Scan for the cell matching the given text and deliver its (x, y) coordinate at center. 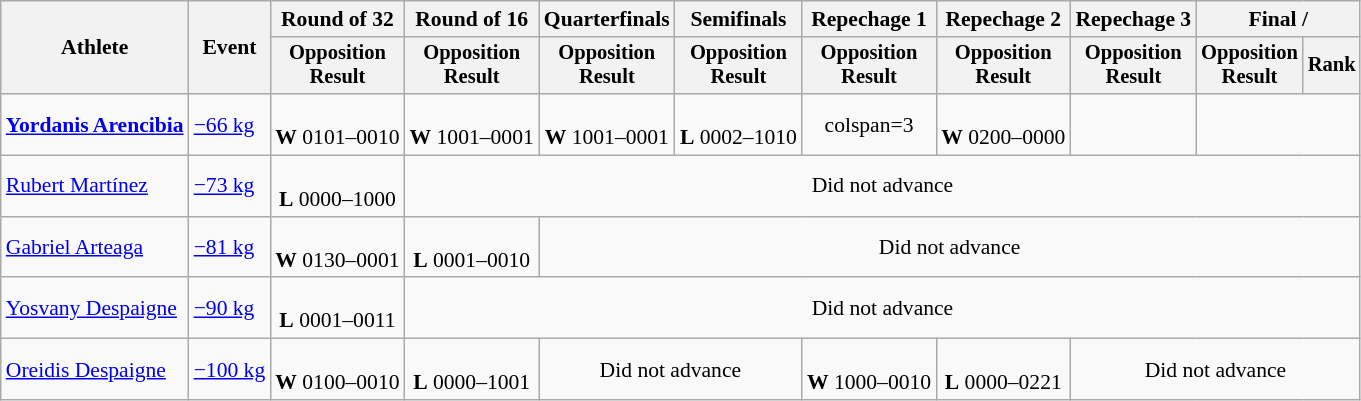
Athlete (95, 48)
Rubert Martínez (95, 186)
Repechage 3 (1133, 19)
L 0000–0221 (1003, 370)
Yosvany Despaigne (95, 308)
Final / (1278, 19)
L 0001–0010 (472, 248)
L 0000–1001 (472, 370)
Quarterfinals (607, 19)
L 0001–0011 (337, 308)
−100 kg (230, 370)
W 0130–0001 (337, 248)
L 0002–1010 (738, 124)
−66 kg (230, 124)
−73 kg (230, 186)
colspan=3 (869, 124)
−90 kg (230, 308)
Yordanis Arencibia (95, 124)
Repechage 2 (1003, 19)
−81 kg (230, 248)
W 0101–0010 (337, 124)
L 0000–1000 (337, 186)
Event (230, 48)
Semifinals (738, 19)
Repechage 1 (869, 19)
W 1000–0010 (869, 370)
W 0200–0000 (1003, 124)
W 0100–0010 (337, 370)
Oreidis Despaigne (95, 370)
Round of 32 (337, 19)
Gabriel Arteaga (95, 248)
Round of 16 (472, 19)
Rank (1332, 66)
